Extract the (X, Y) coordinate from the center of the cell holding the provided text.  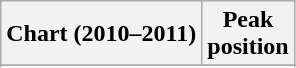
Chart (2010–2011) (102, 34)
Peak position (248, 34)
